Pinpoint the cell where the given text exists, returning its (X, Y) midpoint coordinate. 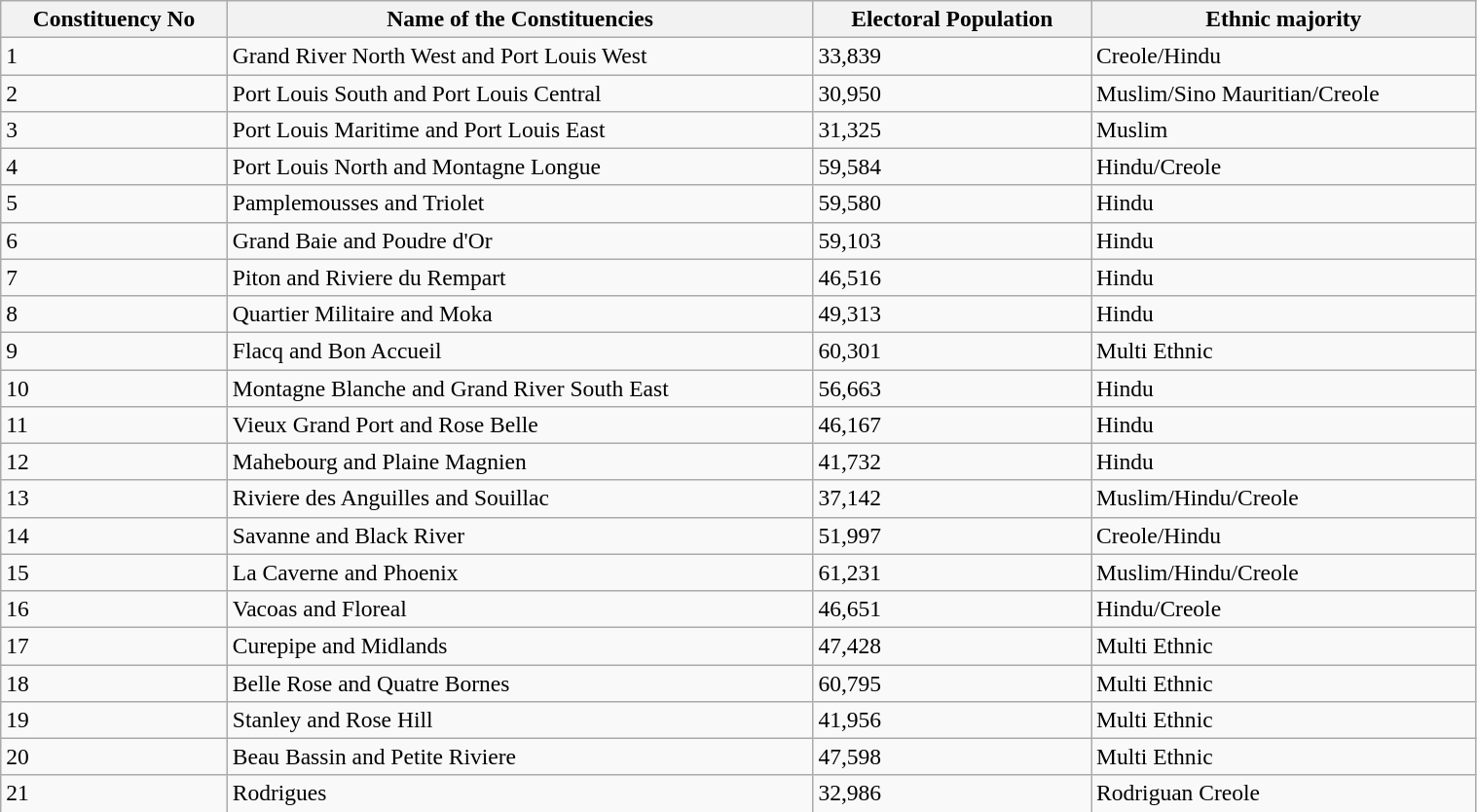
3 (115, 129)
60,795 (952, 683)
Rodriguan Creole (1283, 794)
Vacoas and Floreal (520, 609)
Port Louis South and Port Louis Central (520, 92)
21 (115, 794)
46,167 (952, 424)
12 (115, 461)
Muslim (1283, 129)
Port Louis Maritime and Port Louis East (520, 129)
60,301 (952, 351)
10 (115, 388)
32,986 (952, 794)
59,584 (952, 166)
Electoral Population (952, 18)
20 (115, 757)
30,950 (952, 92)
6 (115, 240)
Grand Baie and Poudre d'Or (520, 240)
Piton and Riviere du Rempart (520, 277)
Ethnic majority (1283, 18)
14 (115, 535)
47,428 (952, 646)
Stanley and Rose Hill (520, 720)
9 (115, 351)
Quartier Militaire and Moka (520, 314)
Constituency No (115, 18)
5 (115, 203)
Belle Rose and Quatre Bornes (520, 683)
Name of the Constituencies (520, 18)
61,231 (952, 572)
56,663 (952, 388)
Port Louis North and Montagne Longue (520, 166)
8 (115, 314)
18 (115, 683)
13 (115, 498)
41,956 (952, 720)
Savanne and Black River (520, 535)
49,313 (952, 314)
46,516 (952, 277)
Beau Bassin and Petite Riviere (520, 757)
17 (115, 646)
59,580 (952, 203)
Riviere des Anguilles and Souillac (520, 498)
15 (115, 572)
Muslim/Sino Mauritian/Creole (1283, 92)
Montagne Blanche and Grand River South East (520, 388)
11 (115, 424)
1 (115, 55)
7 (115, 277)
19 (115, 720)
37,142 (952, 498)
2 (115, 92)
47,598 (952, 757)
La Caverne and Phoenix (520, 572)
Flacq and Bon Accueil (520, 351)
4 (115, 166)
51,997 (952, 535)
Mahebourg and Plaine Magnien (520, 461)
Curepipe and Midlands (520, 646)
59,103 (952, 240)
Pamplemousses and Triolet (520, 203)
16 (115, 609)
33,839 (952, 55)
Grand River North West and Port Louis West (520, 55)
Rodrigues (520, 794)
Vieux Grand Port and Rose Belle (520, 424)
41,732 (952, 461)
46,651 (952, 609)
31,325 (952, 129)
